Capture the cell that displays the provided text and extract its [X, Y] central coordinate. 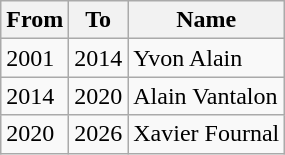
Name [206, 20]
To [98, 20]
From [35, 20]
Yvon Alain [206, 58]
2026 [98, 134]
Xavier Fournal [206, 134]
2001 [35, 58]
Alain Vantalon [206, 96]
